Search for the cell housing the specified text and yield its [x, y] center coordinate. 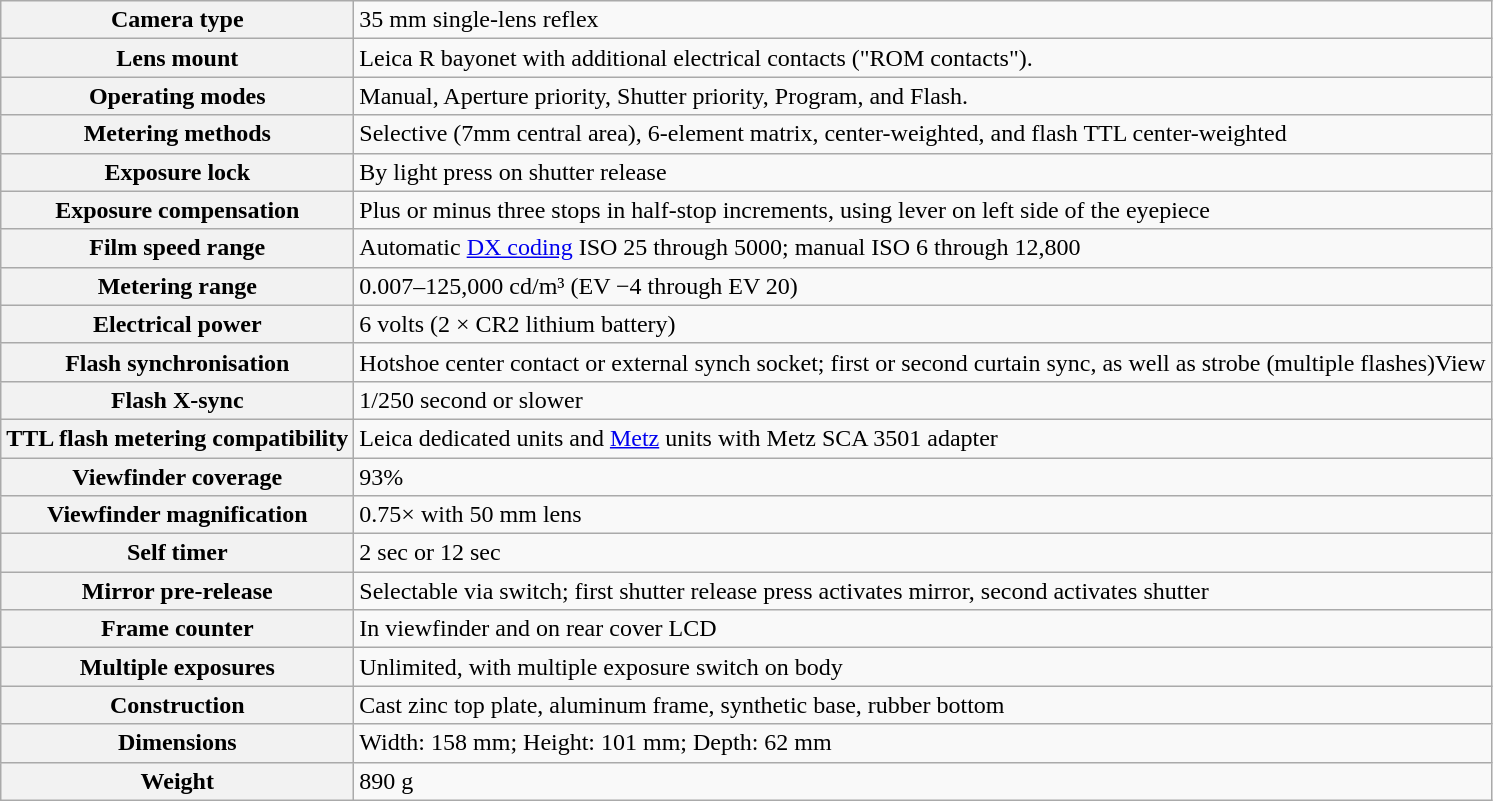
Width: 158 mm; Height: 101 mm; Depth: 62 mm [922, 743]
Unlimited, with multiple exposure switch on body [922, 667]
Plus or minus three stops in half-stop increments, using lever on left side of the eyepiece [922, 210]
Viewfinder magnification [178, 515]
Cast zinc top plate, aluminum frame, synthetic base, rubber bottom [922, 705]
In viewfinder and on rear cover LCD [922, 629]
6 volts (2 × CR2 lithium battery) [922, 324]
Self timer [178, 553]
Electrical power [178, 324]
Metering methods [178, 134]
Selectable via switch; first shutter release press activates mirror, second activates shutter [922, 591]
By light press on shutter release [922, 172]
Weight [178, 781]
Hotshoe center contact or external synch socket; first or second curtain sync, as well as strobe (multiple flashes)View [922, 362]
Operating modes [178, 96]
Multiple exposures [178, 667]
Automatic DX coding ISO 25 through 5000; manual ISO 6 through 12,800 [922, 248]
Film speed range [178, 248]
Mirror pre-release [178, 591]
Camera type [178, 20]
93% [922, 477]
890 g [922, 781]
Leica R bayonet with additional electrical contacts ("ROM contacts"). [922, 58]
Selective (7mm central area), 6-element matrix, center-weighted, and flash TTL center-weighted [922, 134]
Dimensions [178, 743]
2 sec or 12 sec [922, 553]
Leica dedicated units and Metz units with Metz SCA 3501 adapter [922, 438]
35 mm single-lens reflex [922, 20]
TTL flash metering compatibility [178, 438]
Flash X-sync [178, 400]
Exposure compensation [178, 210]
Construction [178, 705]
Flash synchronisation [178, 362]
Viewfinder coverage [178, 477]
0.75× with 50 mm lens [922, 515]
Frame counter [178, 629]
Lens mount [178, 58]
0.007–125,000 cd/m³ (EV −4 through EV 20) [922, 286]
Exposure lock [178, 172]
Manual, Aperture priority, Shutter priority, Program, and Flash. [922, 96]
1/250 second or slower [922, 400]
Metering range [178, 286]
